Provide the [X, Y] coordinate of the cell's center where the given text is located.  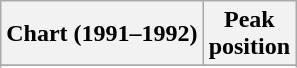
Chart (1991–1992) [102, 34]
Peakposition [249, 34]
